Detect which cell encompasses the target text, then output its (X, Y) center coordinate. 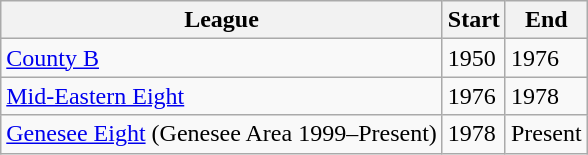
Present (546, 134)
Genesee Eight (Genesee Area 1999–Present) (222, 134)
County B (222, 58)
End (546, 20)
Mid-Eastern Eight (222, 96)
League (222, 20)
Start (474, 20)
1950 (474, 58)
